From the cell containing the given text, extract its center point as [x, y] coordinate. 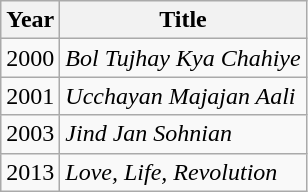
Ucchayan Majajan Aali [183, 96]
Bol Tujhay Kya Chahiye [183, 58]
2003 [30, 134]
Year [30, 20]
2013 [30, 172]
Jind Jan Sohnian [183, 134]
2000 [30, 58]
Love, Life, Revolution [183, 172]
2001 [30, 96]
Title [183, 20]
